Locate the cell with the specified text and output its [x, y] center coordinate. 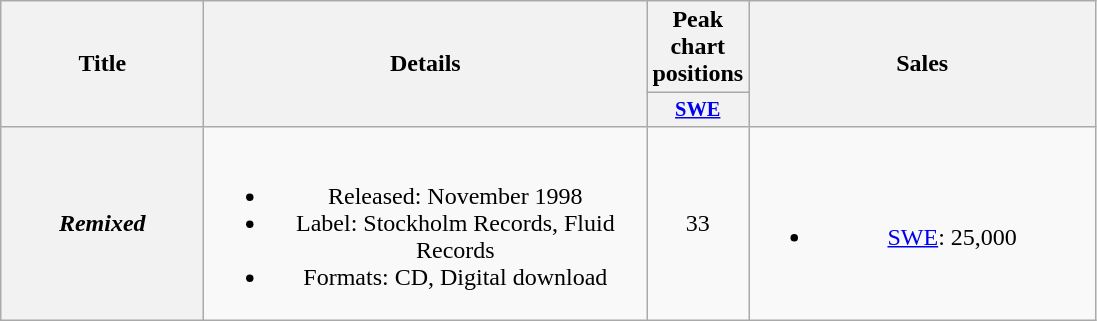
SWE [698, 110]
SWE: 25,000 [922, 223]
33 [698, 223]
Sales [922, 64]
Remixed [102, 223]
Peak chart positions [698, 47]
Details [426, 64]
Title [102, 64]
Released: November 1998Label: Stockholm Records, Fluid RecordsFormats: CD, Digital download [426, 223]
